Locate the cell with the specified text and output its (X, Y) center coordinate. 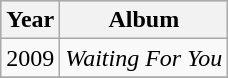
Year (30, 20)
Album (144, 20)
2009 (30, 58)
Waiting For You (144, 58)
